Capture the cell that displays the provided text and extract its (x, y) central coordinate. 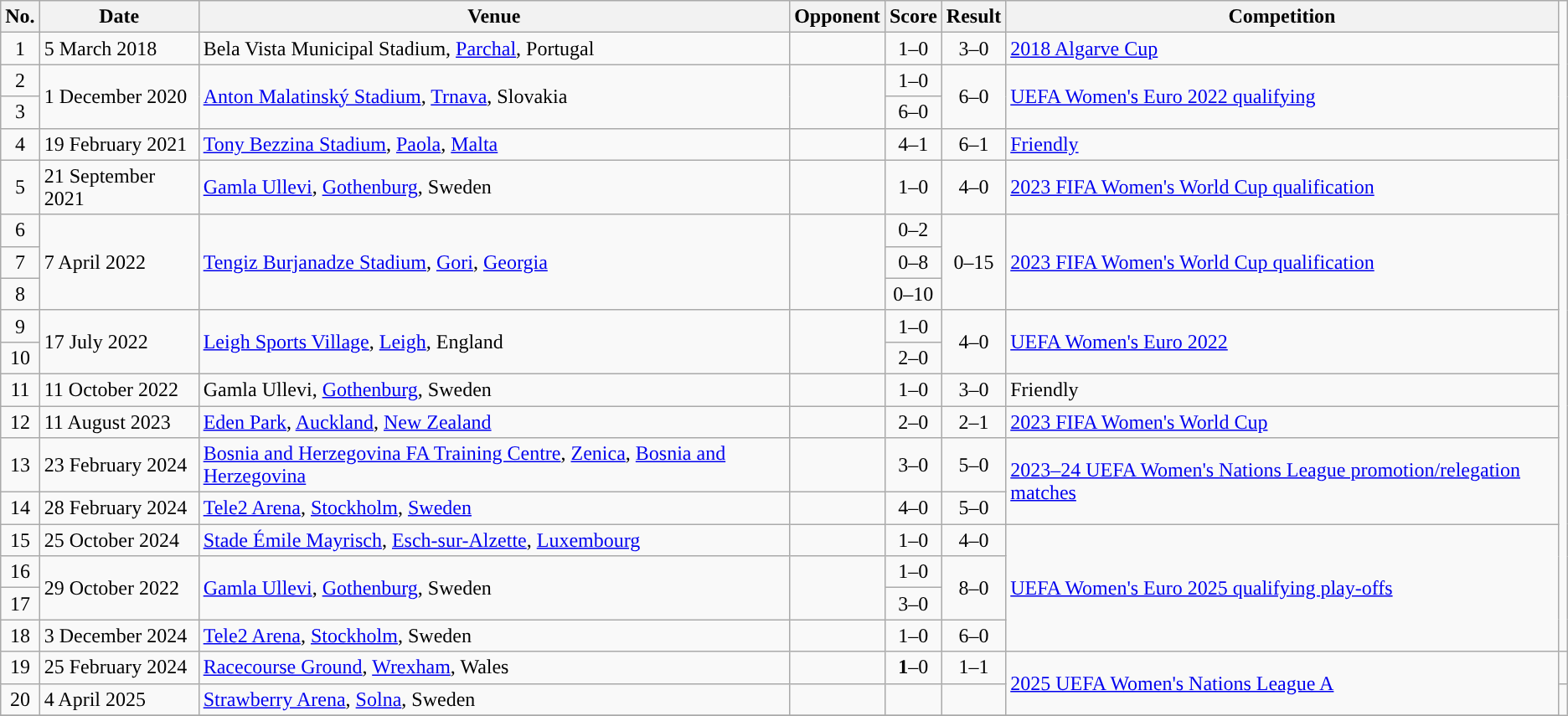
11 August 2023 (119, 421)
0–2 (913, 230)
8 (20, 294)
17 July 2022 (119, 342)
Leigh Sports Village, Leigh, England (494, 342)
25 October 2024 (119, 540)
29 October 2022 (119, 588)
Bela Vista Municipal Stadium, Parchal, Portugal (494, 49)
6 (20, 230)
0–8 (913, 262)
Strawberry Arena, Solna, Sweden (494, 699)
15 (20, 540)
25 February 2024 (119, 667)
UEFA Women's Euro 2022 qualifying (1282, 96)
2023 FIFA Women's World Cup (1282, 421)
4 April 2025 (119, 699)
5 March 2018 (119, 49)
Competition (1282, 17)
6–1 (973, 144)
1–1 (973, 667)
3 (20, 112)
9 (20, 326)
2018 Algarve Cup (1282, 49)
11 October 2022 (119, 389)
Date (119, 17)
Score (913, 17)
5 (20, 188)
Eden Park, Auckland, New Zealand (494, 421)
0–10 (913, 294)
0–15 (973, 262)
8–0 (973, 588)
Opponent (838, 17)
4 (20, 144)
Bosnia and Herzegovina FA Training Centre, Zenica, Bosnia and Herzegovina (494, 466)
23 February 2024 (119, 466)
11 (20, 389)
Stade Émile Mayrisch, Esch-sur-Alzette, Luxembourg (494, 540)
28 February 2024 (119, 508)
Anton Malatinský Stadium, Trnava, Slovakia (494, 96)
10 (20, 358)
Racecourse Ground, Wrexham, Wales (494, 667)
12 (20, 421)
19 (20, 667)
17 (20, 604)
14 (20, 508)
13 (20, 466)
1 December 2020 (119, 96)
2 (20, 80)
7 April 2022 (119, 262)
Tengiz Burjanadze Stadium, Gori, Georgia (494, 262)
Venue (494, 17)
2023–24 UEFA Women's Nations League promotion/relegation matches (1282, 481)
16 (20, 572)
UEFA Women's Euro 2022 (1282, 342)
21 September 2021 (119, 188)
20 (20, 699)
19 February 2021 (119, 144)
2025 UEFA Women's Nations League A (1282, 683)
Result (973, 17)
18 (20, 636)
7 (20, 262)
2–1 (973, 421)
1 (20, 49)
3 December 2024 (119, 636)
Tony Bezzina Stadium, Paola, Malta (494, 144)
4–1 (913, 144)
No. (20, 17)
UEFA Women's Euro 2025 qualifying play-offs (1282, 588)
